Identify which cell holds the provided text, then report its (X, Y) central coordinate. 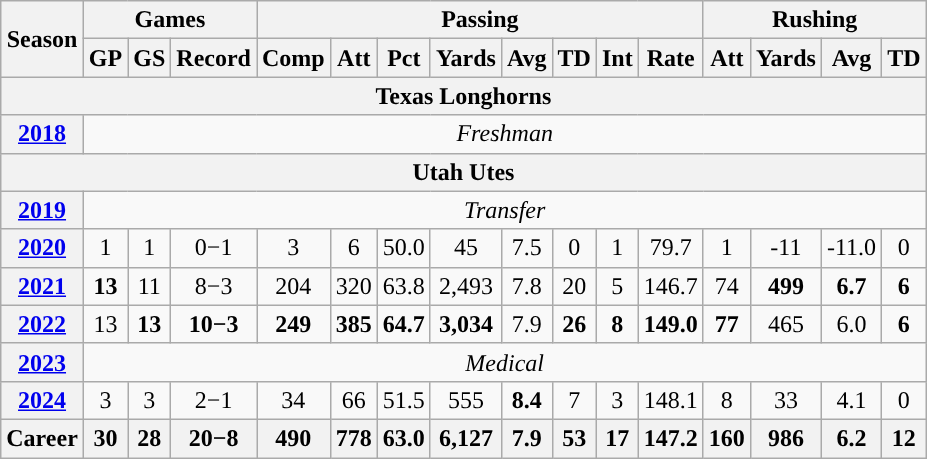
986 (786, 438)
0−1 (214, 248)
2018 (42, 134)
320 (354, 286)
385 (354, 324)
2019 (42, 210)
20−8 (214, 438)
-11.0 (851, 248)
490 (293, 438)
2022 (42, 324)
Rate (670, 58)
148.1 (670, 400)
63.8 (404, 286)
17 (617, 438)
79.7 (670, 248)
Comp (293, 58)
2023 (42, 362)
Passing (480, 20)
10−3 (214, 324)
Record (214, 58)
6,127 (466, 438)
3,034 (466, 324)
2024 (42, 400)
7.8 (526, 286)
Medical (504, 362)
2021 (42, 286)
7 (574, 400)
8−3 (214, 286)
12 (904, 438)
7.5 (526, 248)
6.7 (851, 286)
465 (786, 324)
GS (150, 58)
5 (617, 286)
33 (786, 400)
30 (105, 438)
2020 (42, 248)
Int (617, 58)
249 (293, 324)
Career (42, 438)
63.0 (404, 438)
Utah Utes (464, 172)
6.0 (851, 324)
77 (726, 324)
66 (354, 400)
149.0 (670, 324)
-11 (786, 248)
53 (574, 438)
Pct (404, 58)
51.5 (404, 400)
34 (293, 400)
555 (466, 400)
50.0 (404, 248)
8.4 (526, 400)
26 (574, 324)
6.2 (851, 438)
Transfer (504, 210)
2,493 (466, 286)
11 (150, 286)
499 (786, 286)
Texas Longhorns (464, 96)
778 (354, 438)
74 (726, 286)
2−1 (214, 400)
GP (105, 58)
4.1 (851, 400)
64.7 (404, 324)
Freshman (504, 134)
160 (726, 438)
147.2 (670, 438)
146.7 (670, 286)
Rushing (814, 20)
20 (574, 286)
45 (466, 248)
Season (42, 39)
204 (293, 286)
Games (170, 20)
28 (150, 438)
